Scan for the cell matching the given text and deliver its [x, y] coordinate at center. 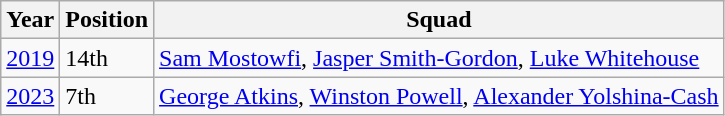
2019 [30, 58]
2023 [30, 96]
Year [30, 20]
7th [107, 96]
Position [107, 20]
14th [107, 58]
George Atkins, Winston Powell, Alexander Yolshina-Cash [440, 96]
Sam Mostowfi, Jasper Smith-Gordon, Luke Whitehouse [440, 58]
Squad [440, 20]
